Find where the given text appears and provide that cell's center as [x, y] coordinate. 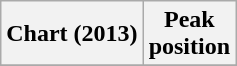
Peakposition [189, 34]
Chart (2013) [72, 34]
